Locate the cell with the specified text and output its [X, Y] center coordinate. 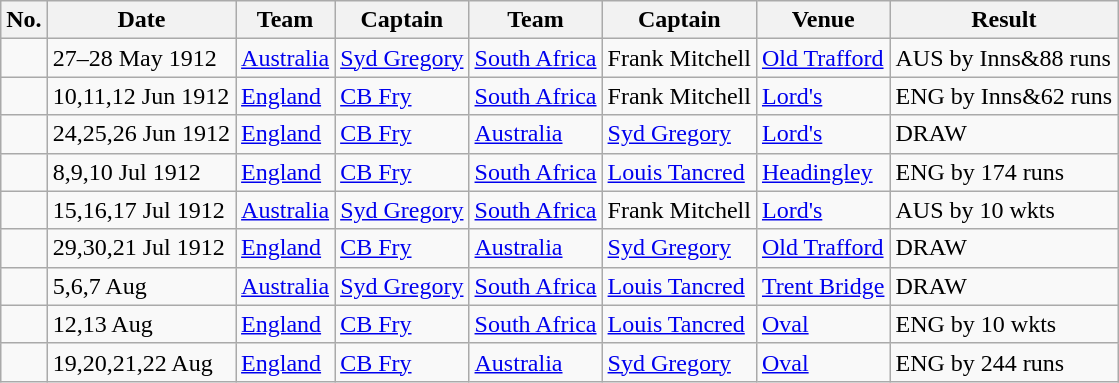
ENG by Inns&62 runs [1004, 96]
27–28 May 1912 [141, 58]
ENG by 174 runs [1004, 172]
AUS by Inns&88 runs [1004, 58]
Result [1004, 20]
Headingley [823, 172]
8,9,10 Jul 1912 [141, 172]
24,25,26 Jun 1912 [141, 134]
ENG by 244 runs [1004, 362]
15,16,17 Jul 1912 [141, 210]
No. [24, 20]
AUS by 10 wkts [1004, 210]
Trent Bridge [823, 286]
ENG by 10 wkts [1004, 324]
Venue [823, 20]
19,20,21,22 Aug [141, 362]
10,11,12 Jun 1912 [141, 96]
5,6,7 Aug [141, 286]
Date [141, 20]
12,13 Aug [141, 324]
29,30,21 Jul 1912 [141, 248]
